Extract the (x, y) coordinate from the center of the cell holding the provided text.  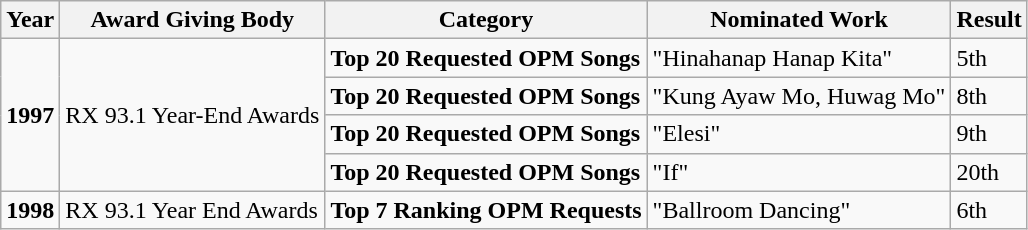
Top 7 Ranking OPM Requests (486, 210)
"If" (799, 172)
5th (989, 58)
Nominated Work (799, 20)
6th (989, 210)
9th (989, 134)
"Hinahanap Hanap Kita" (799, 58)
RX 93.1 Year-End Awards (192, 115)
"Kung Ayaw Mo, Huwag Mo" (799, 96)
"Elesi" (799, 134)
1997 (30, 115)
RX 93.1 Year End Awards (192, 210)
Year (30, 20)
1998 (30, 210)
20th (989, 172)
Award Giving Body (192, 20)
Result (989, 20)
"Ballroom Dancing" (799, 210)
Category (486, 20)
8th (989, 96)
